Provide the (X, Y) coordinate of the cell's center where the given text is located.  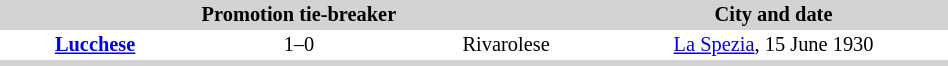
Lucchese (69, 45)
Promotion tie-breaker (298, 15)
City and date (774, 15)
La Spezia, 15 June 1930 (774, 45)
Rivarolese (534, 45)
1–0 (298, 45)
